Identify which cell holds the provided text, then report its [X, Y] central coordinate. 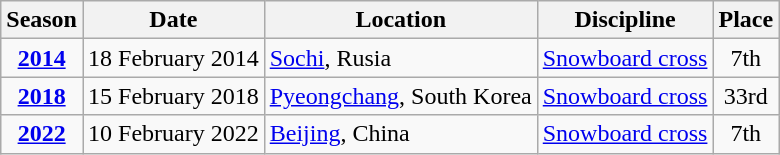
Pyeongchang, South Korea [400, 96]
2018 [42, 96]
Date [173, 20]
Season [42, 20]
18 February 2014 [173, 58]
33rd [746, 96]
15 February 2018 [173, 96]
Sochi, Rusia [400, 58]
Beijing, China [400, 134]
Location [400, 20]
Place [746, 20]
Discipline [625, 20]
2022 [42, 134]
2014 [42, 58]
10 February 2022 [173, 134]
